Output the [x, y] coordinate of the center of the cell containing the given text.  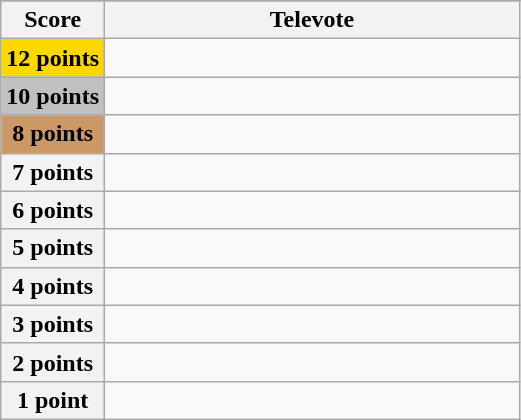
Score [53, 20]
1 point [53, 400]
12 points [53, 58]
Televote [312, 20]
3 points [53, 324]
5 points [53, 248]
2 points [53, 362]
7 points [53, 172]
10 points [53, 96]
4 points [53, 286]
8 points [53, 134]
6 points [53, 210]
